Find where the given text appears and provide that cell's center as (x, y) coordinate. 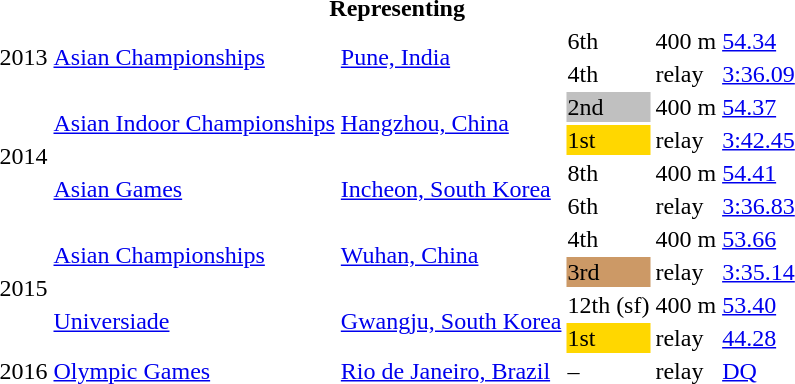
2nd (608, 107)
Asian Indoor Championships (194, 124)
Hangzhou, China (451, 124)
Universiade (194, 322)
Incheon, South Korea (451, 190)
3rd (608, 272)
Gwangju, South Korea (451, 322)
12th (sf) (608, 305)
Asian Games (194, 190)
8th (608, 173)
Pune, India (451, 58)
Wuhan, China (451, 256)
